Extract the (X, Y) coordinate from the center of the cell holding the provided text.  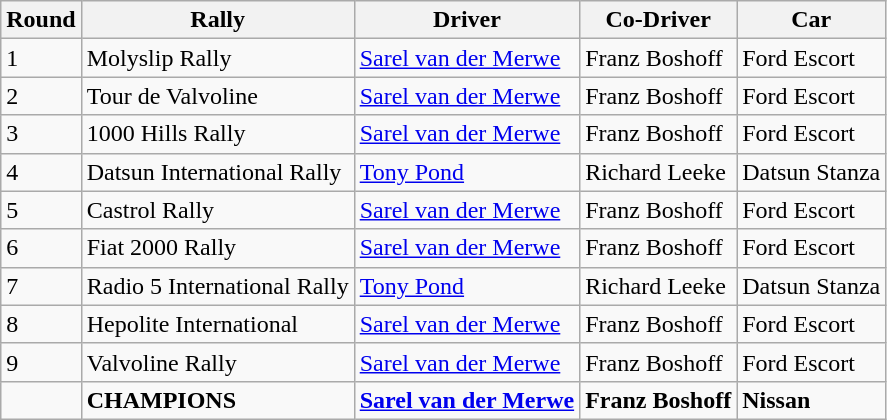
Radio 5 International Rally (218, 286)
8 (41, 324)
5 (41, 210)
CHAMPIONS (218, 400)
Datsun International Rally (218, 172)
Rally (218, 20)
4 (41, 172)
Tour de Valvoline (218, 96)
7 (41, 286)
Molyslip Rally (218, 58)
1 (41, 58)
Round (41, 20)
Fiat 2000 Rally (218, 248)
Valvoline Rally (218, 362)
Driver (466, 20)
Nissan (812, 400)
3 (41, 134)
9 (41, 362)
Co-Driver (658, 20)
Car (812, 20)
6 (41, 248)
Castrol Rally (218, 210)
Hepolite International (218, 324)
1000 Hills Rally (218, 134)
2 (41, 96)
